Scan for the cell matching the given text and deliver its (X, Y) coordinate at center. 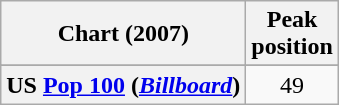
49 (292, 85)
Peakposition (292, 34)
US Pop 100 (Billboard) (124, 85)
Chart (2007) (124, 34)
